Extract the (x, y) coordinate from the center of the cell holding the provided text.  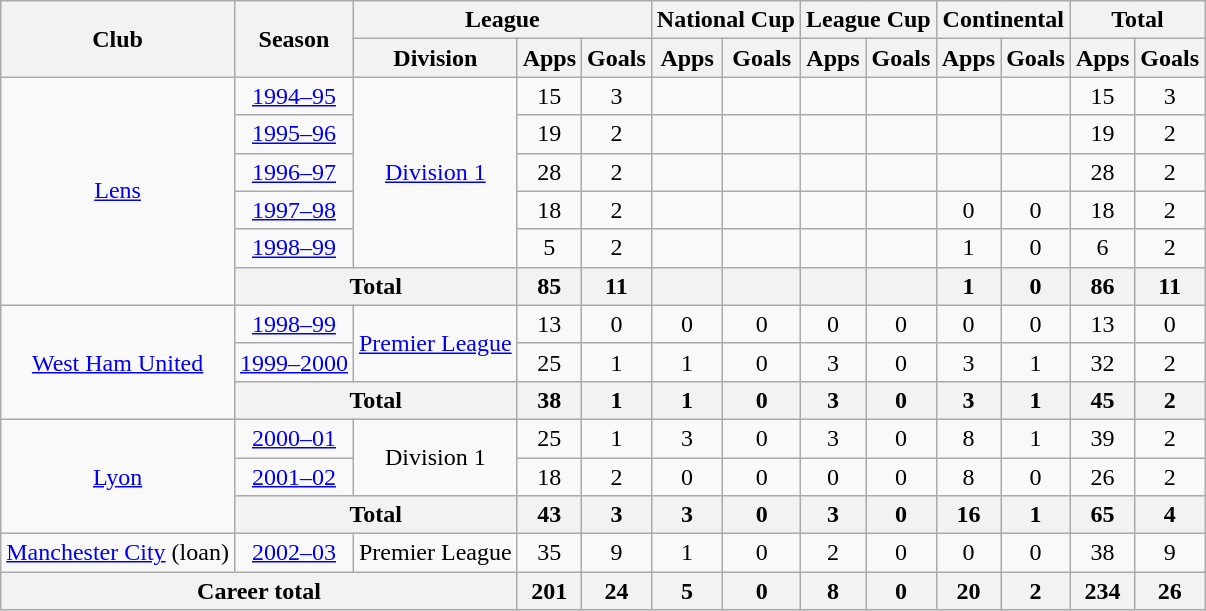
201 (549, 591)
Season (294, 39)
1996–97 (294, 172)
2002–03 (294, 553)
65 (1102, 515)
16 (968, 515)
86 (1102, 286)
4 (1170, 515)
Lyon (118, 476)
234 (1102, 591)
National Cup (726, 20)
1997–98 (294, 210)
Continental (1003, 20)
2000–01 (294, 438)
1999–2000 (294, 362)
39 (1102, 438)
League (502, 20)
Division (435, 58)
35 (549, 553)
Lens (118, 191)
6 (1102, 248)
Club (118, 39)
1995–96 (294, 134)
32 (1102, 362)
1994–95 (294, 96)
45 (1102, 400)
24 (617, 591)
43 (549, 515)
2001–02 (294, 477)
Career total (259, 591)
85 (549, 286)
League Cup (868, 20)
West Ham United (118, 362)
20 (968, 591)
Manchester City (loan) (118, 553)
